Capture the cell that displays the provided text and extract its [X, Y] central coordinate. 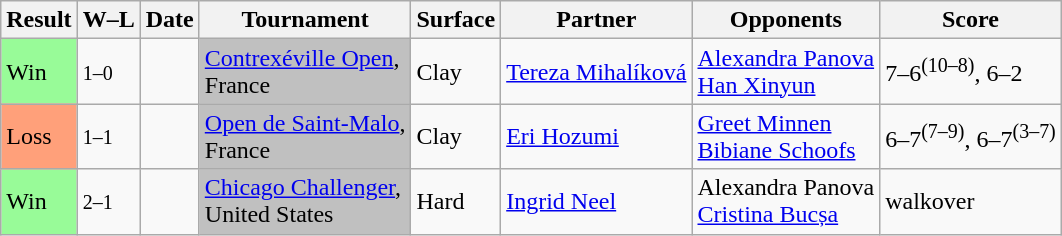
W–L [108, 20]
1–1 [108, 136]
2–1 [108, 202]
Tournament [305, 20]
Greet Minnen Bibiane Schoofs [786, 136]
Contrexéville Open, France [305, 72]
Chicago Challenger, United States [305, 202]
Tereza Mihalíková [596, 72]
Result [39, 20]
6–7(7–9), 6–7(3–7) [971, 136]
Opponents [786, 20]
walkover [971, 202]
Loss [39, 136]
Open de Saint-Malo, France [305, 136]
7–6(10–8), 6–2 [971, 72]
Alexandra Panova Cristina Bucșa [786, 202]
Alexandra Panova Han Xinyun [786, 72]
Ingrid Neel [596, 202]
Partner [596, 20]
Date [170, 20]
Score [971, 20]
1–0 [108, 72]
Eri Hozumi [596, 136]
Surface [456, 20]
Hard [456, 202]
